Scan for the cell matching the given text and deliver its (X, Y) coordinate at center. 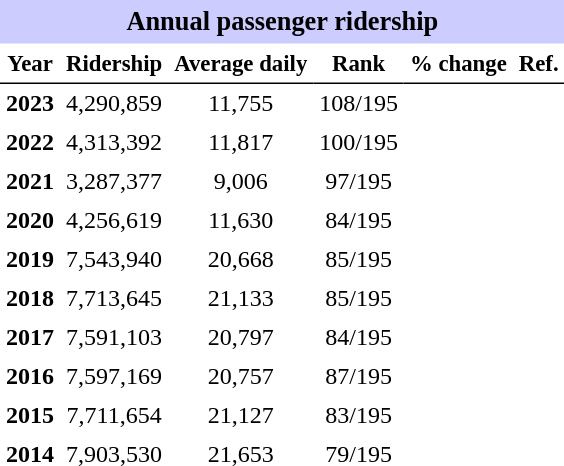
11,817 (240, 142)
83/195 (358, 416)
2020 (30, 220)
20,757 (240, 376)
7,591,103 (114, 338)
100/195 (358, 142)
97/195 (358, 182)
7,543,940 (114, 260)
11,630 (240, 220)
Rank (358, 64)
2018 (30, 298)
2019 (30, 260)
4,290,859 (114, 104)
21,127 (240, 416)
2016 (30, 376)
2021 (30, 182)
9,006 (240, 182)
87/195 (358, 376)
7,711,654 (114, 416)
2015 (30, 416)
4,256,619 (114, 220)
21,133 (240, 298)
2023 (30, 104)
% change (458, 64)
11,755 (240, 104)
Year (30, 64)
Ridership (114, 64)
3,287,377 (114, 182)
7,597,169 (114, 376)
4,313,392 (114, 142)
7,713,645 (114, 298)
2022 (30, 142)
108/195 (358, 104)
20,668 (240, 260)
2017 (30, 338)
20,797 (240, 338)
Average daily (240, 64)
